Provide the (x, y) coordinate of the cell's center where the given text is located.  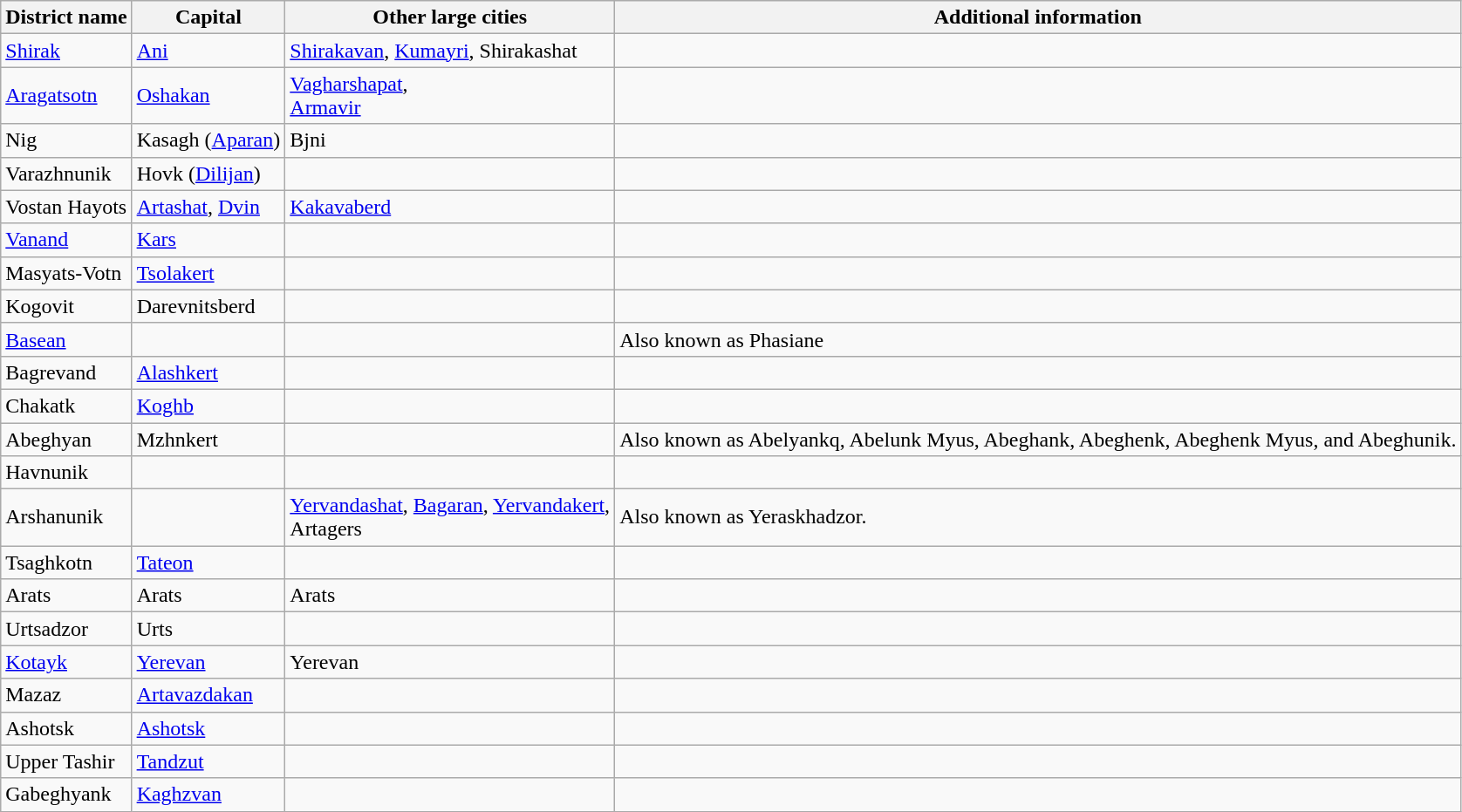
Ani (208, 51)
Kaghzvan (208, 795)
Tateon (208, 563)
Yervandashat, Bagaran, Yervandakert,Artagers (450, 518)
Tsolakert (208, 273)
Also known as Yeraskhadzor. (1038, 518)
Arshanunik (66, 518)
Alashkert (208, 372)
Nig (66, 140)
Basean (66, 339)
Urts (208, 629)
Vanand (66, 240)
Vagharshapat,Armavir (450, 96)
Gabeghyank (66, 795)
Hovk (Dilijan) (208, 174)
Vostan Hayots (66, 207)
Kars (208, 240)
Additional information (1038, 17)
Tandzut (208, 761)
Artashat, Dvin (208, 207)
Varazhnunik (66, 174)
Also known as Abelyankq, Abelunk Myus, Abeghank, Abeghenk, Abeghenk Myus, and Abeghunik. (1038, 439)
Bagrevand (66, 372)
Chakatk (66, 406)
District name (66, 17)
Other large cities (450, 17)
Darevnitsberd (208, 306)
Tsaghkotn (66, 563)
Capital (208, 17)
Also known as Phasiane (1038, 339)
Kasagh (Aparan) (208, 140)
Mzhnkert (208, 439)
Abeghyan (66, 439)
Aragatsotn (66, 96)
Mazaz (66, 695)
Shirak (66, 51)
Shirakavan, Kumayri, Shirakashat (450, 51)
Upper Tashir (66, 761)
Kogovit (66, 306)
Kotayk (66, 662)
Masyats-Votn (66, 273)
Kakavaberd (450, 207)
Bjni (450, 140)
Koghb (208, 406)
Oshakan (208, 96)
Havnunik (66, 473)
Artavazdakan (208, 695)
Urtsadzor (66, 629)
